Pinpoint the cell where the given text exists, returning its [x, y] midpoint coordinate. 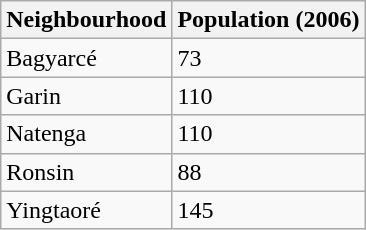
145 [268, 210]
Ronsin [86, 172]
Bagyarcé [86, 58]
Yingtaoré [86, 210]
Neighbourhood [86, 20]
Population (2006) [268, 20]
88 [268, 172]
Natenga [86, 134]
73 [268, 58]
Garin [86, 96]
